Return (X, Y) of the center of cell containing provided text 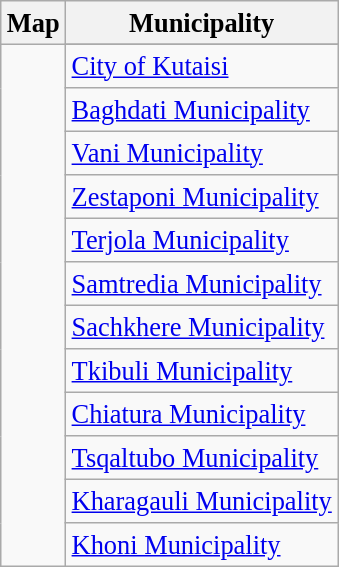
Vani Municipality (202, 153)
Zestaponi Municipality (202, 197)
Chiatura Municipality (202, 414)
Khoni Municipality (202, 545)
Terjola Municipality (202, 240)
Kharagauli Municipality (202, 501)
Baghdati Municipality (202, 109)
Municipality (202, 22)
Tkibuli Municipality (202, 371)
Samtredia Municipality (202, 284)
Sachkhere Municipality (202, 327)
Tsqaltubo Municipality (202, 458)
City of Kutaisi (202, 66)
Map (34, 22)
